Output the (X, Y) coordinate of the center of the cell containing the given text.  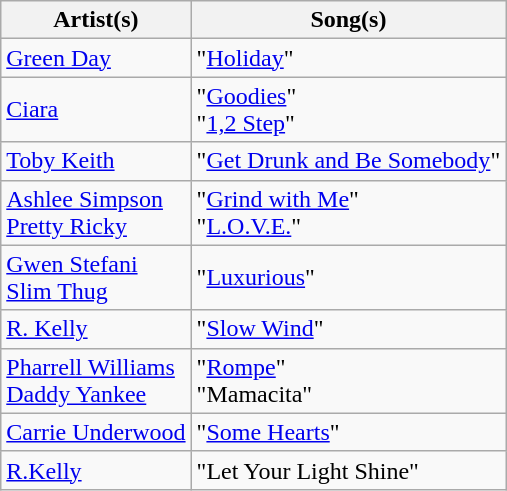
Gwen StefaniSlim Thug (96, 278)
Toby Keith (96, 161)
"Rompe""Mamacita" (348, 380)
Artist(s) (96, 20)
R.Kelly (96, 470)
Ciara (96, 110)
"Let Your Light Shine" (348, 470)
"Holiday" (348, 58)
Ashlee SimpsonPretty Ricky (96, 212)
"Get Drunk and Be Somebody" (348, 161)
Carrie Underwood (96, 432)
R. Kelly (96, 329)
Pharrell WilliamsDaddy Yankee (96, 380)
"Grind with Me""L.O.V.E." (348, 212)
"Luxurious" (348, 278)
Green Day (96, 58)
Song(s) (348, 20)
"Slow Wind" (348, 329)
"Goodies""1,2 Step" (348, 110)
"Some Hearts" (348, 432)
